Return the [X, Y] coordinate for the center point of the cell that contains the specified text.  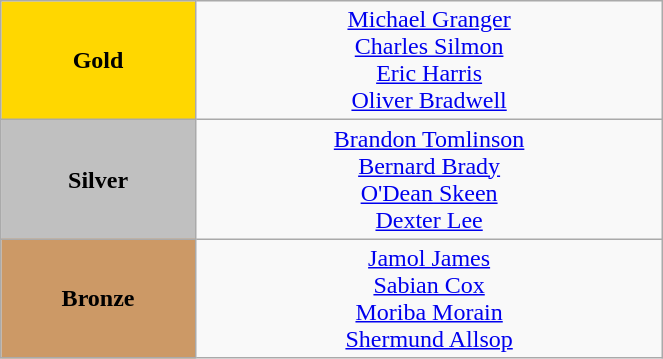
Silver [98, 180]
Bronze [98, 298]
Jamol JamesSabian CoxMoriba MorainShermund Allsop [428, 298]
Gold [98, 60]
Brandon TomlinsonBernard BradyO'Dean SkeenDexter Lee [428, 180]
Michael GrangerCharles SilmonEric HarrisOliver Bradwell [428, 60]
